Return the (X, Y) coordinate for the center point of the cell that contains the specified text.  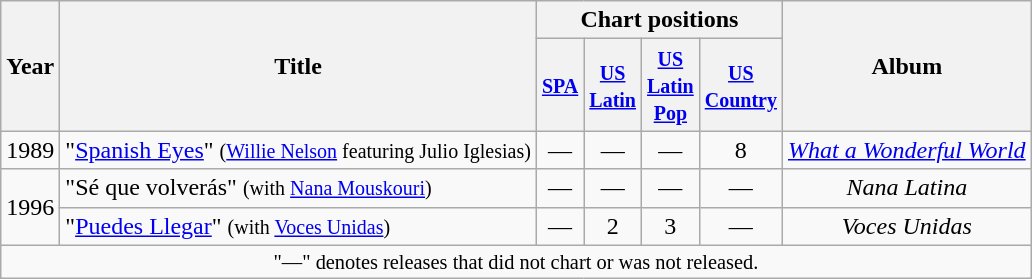
3 (671, 226)
2 (613, 226)
What a Wonderful World (908, 150)
Album (908, 66)
Year (30, 66)
8 (740, 150)
USCountry (740, 85)
"Spanish Eyes" (Willie Nelson featuring Julio Iglesias) (298, 150)
Voces Unidas (908, 226)
"—" denotes releases that did not chart or was not released. (516, 262)
Title (298, 66)
"Sé que volverás" (with Nana Mouskouri) (298, 188)
USLatin Pop (671, 85)
USLatin (613, 85)
1989 (30, 150)
Nana Latina (908, 188)
1996 (30, 207)
SPA (560, 85)
"Puedes Llegar" (with Voces Unidas) (298, 226)
Chart positions (659, 20)
